Identify which cell holds the provided text, then report its (x, y) central coordinate. 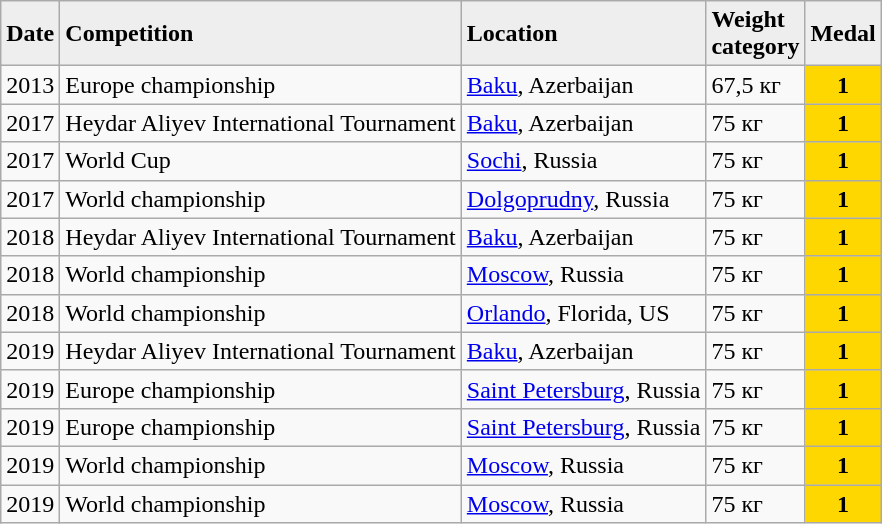
Orlando, Florida, US (584, 313)
Date (30, 34)
Dolgoprudny, Russia (584, 199)
Location (584, 34)
Sochi, Russia (584, 161)
World Cup (260, 161)
2013 (30, 85)
Weight category (756, 34)
Competition (260, 34)
67,5 кг (756, 85)
Medal (843, 34)
